Pinpoint the cell where the given text exists, returning its (x, y) midpoint coordinate. 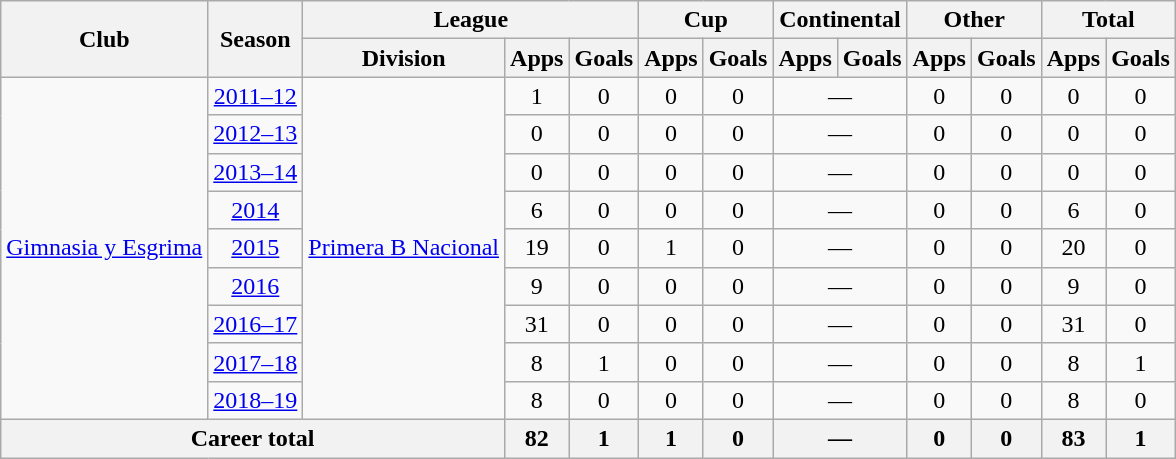
Total (1108, 20)
League (471, 20)
2013–14 (256, 172)
Season (256, 39)
2018–19 (256, 400)
2015 (256, 248)
Division (404, 58)
2016–17 (256, 324)
Cup (706, 20)
Primera B Nacional (404, 248)
2017–18 (256, 362)
2012–13 (256, 134)
2014 (256, 210)
2016 (256, 286)
Club (104, 39)
83 (1073, 438)
Other (974, 20)
19 (537, 248)
Gimnasia y Esgrima (104, 248)
2011–12 (256, 96)
82 (537, 438)
Career total (253, 438)
Continental (840, 20)
20 (1073, 248)
